Output the [X, Y] coordinate of the center of the cell containing the given text.  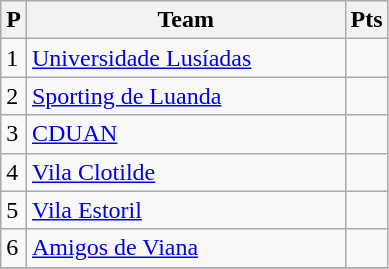
6 [14, 248]
2 [14, 96]
4 [14, 172]
Universidade Lusíadas [186, 58]
P [14, 20]
Pts [366, 20]
5 [14, 210]
CDUAN [186, 134]
Amigos de Viana [186, 248]
Team [186, 20]
1 [14, 58]
Sporting de Luanda [186, 96]
3 [14, 134]
Vila Estoril [186, 210]
Vila Clotilde [186, 172]
